Detect which cell encompasses the target text, then output its (X, Y) center coordinate. 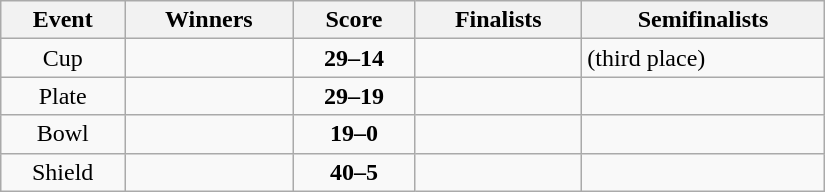
Bowl (63, 134)
Score (354, 20)
Semifinalists (703, 20)
40–5 (354, 172)
29–19 (354, 96)
Shield (63, 172)
Event (63, 20)
Winners (210, 20)
Plate (63, 96)
(third place) (703, 58)
Finalists (498, 20)
19–0 (354, 134)
29–14 (354, 58)
Cup (63, 58)
